Output the (x, y) coordinate of the center of the cell containing the given text.  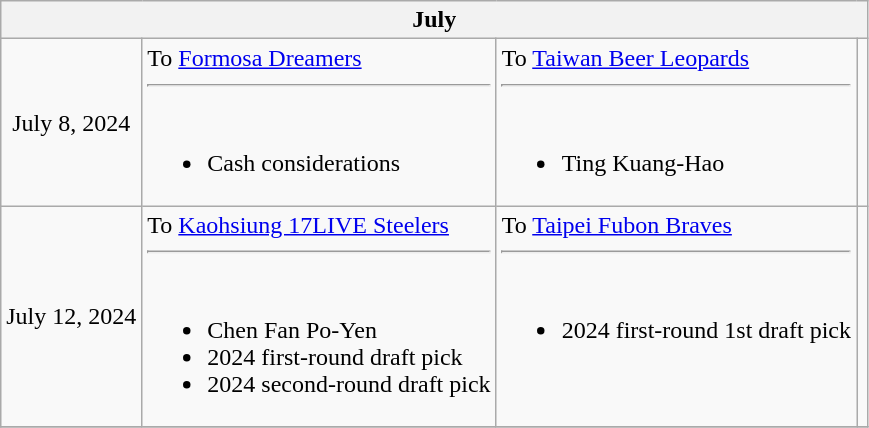
July (434, 20)
July 12, 2024 (72, 316)
July 8, 2024 (72, 122)
To Taiwan Beer LeopardsTing Kuang-Hao (676, 122)
To Taipei Fubon Braves2024 first-round 1st draft pick (676, 316)
To Kaohsiung 17LIVE SteelersChen Fan Po-Yen2024 first-round draft pick2024 second-round draft pick (319, 316)
To Formosa DreamersCash considerations (319, 122)
